Determine the [x, y] coordinate at the center of the cell enclosing the given text.  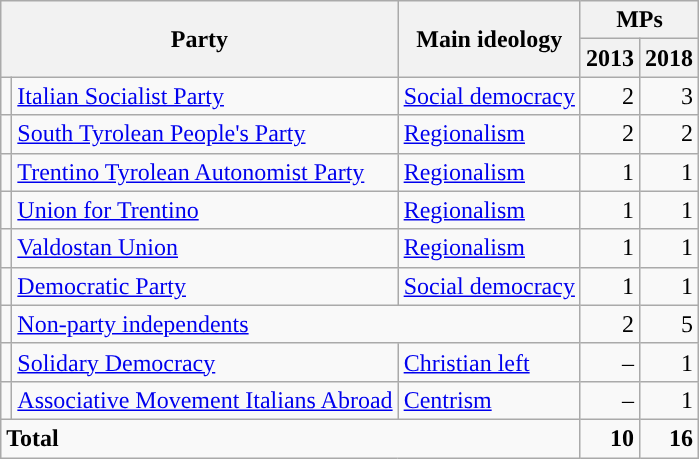
Solidary Democracy [205, 362]
Non-party independents [296, 324]
3 [670, 96]
Union for Trentino [205, 210]
Democratic Party [205, 286]
Italian Socialist Party [205, 96]
2013 [610, 58]
MPs [639, 20]
Associative Movement Italians Abroad [205, 400]
Valdostan Union [205, 248]
5 [670, 324]
Christian left [489, 362]
Party [200, 39]
16 [670, 438]
Total [291, 438]
Trentino Tyrolean Autonomist Party [205, 172]
2018 [670, 58]
South Tyrolean People's Party [205, 134]
Main ideology [489, 39]
Centrism [489, 400]
10 [610, 438]
